Determine the (X, Y) coordinate at the center of the cell enclosing the given text.  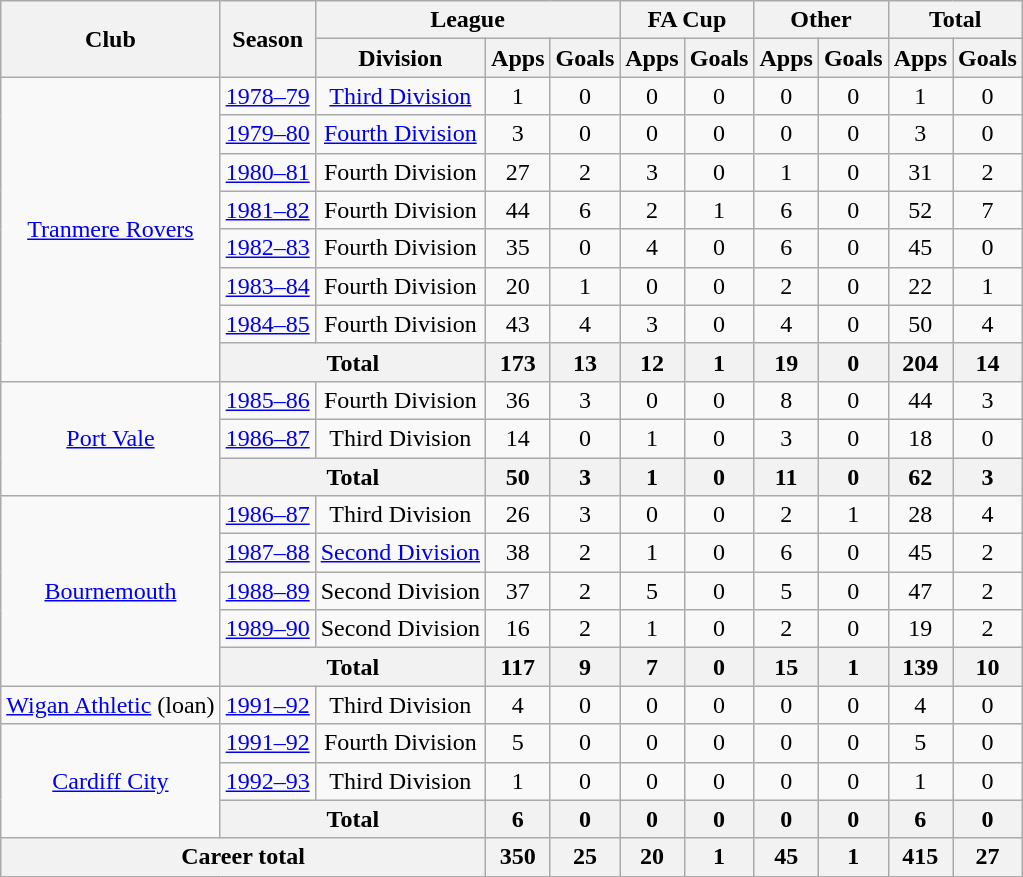
1992–93 (268, 781)
36 (518, 400)
Career total (244, 857)
1981–82 (268, 210)
47 (920, 591)
Cardiff City (110, 781)
League (468, 20)
1988–89 (268, 591)
15 (786, 667)
1985–86 (268, 400)
8 (786, 400)
Bournemouth (110, 591)
1989–90 (268, 629)
16 (518, 629)
9 (585, 667)
1980–81 (268, 172)
31 (920, 172)
Division (400, 58)
52 (920, 210)
Other (821, 20)
10 (988, 667)
1983–84 (268, 286)
FA Cup (687, 20)
12 (652, 362)
43 (518, 324)
1979–80 (268, 134)
415 (920, 857)
38 (518, 553)
Club (110, 39)
1978–79 (268, 96)
26 (518, 515)
1984–85 (268, 324)
37 (518, 591)
Wigan Athletic (loan) (110, 705)
204 (920, 362)
18 (920, 438)
25 (585, 857)
Tranmere Rovers (110, 229)
35 (518, 248)
22 (920, 286)
173 (518, 362)
1982–83 (268, 248)
11 (786, 477)
62 (920, 477)
Season (268, 39)
139 (920, 667)
1987–88 (268, 553)
28 (920, 515)
Port Vale (110, 438)
117 (518, 667)
13 (585, 362)
350 (518, 857)
